For the text-containing cell, return its midpoint in (x, y) coordinate format. 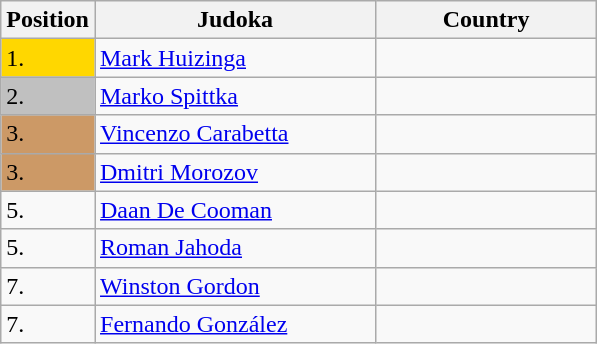
Dmitri Morozov (234, 172)
Marko Spittka (234, 96)
Winston Gordon (234, 286)
2. (48, 96)
Mark Huizinga (234, 58)
Country (486, 20)
Vincenzo Carabetta (234, 134)
Daan De Cooman (234, 210)
Judoka (234, 20)
1. (48, 58)
Position (48, 20)
Roman Jahoda (234, 248)
Fernando González (234, 324)
